Return [x, y] of the center of cell containing provided text 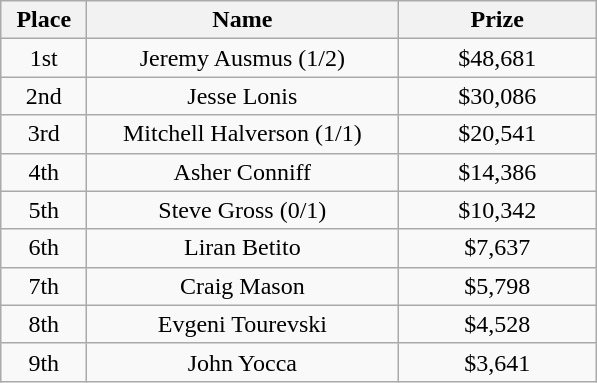
$5,798 [498, 286]
5th [44, 210]
Mitchell Halverson (1/1) [242, 134]
$10,342 [498, 210]
Evgeni Tourevski [242, 324]
$3,641 [498, 362]
Jeremy Ausmus (1/2) [242, 58]
Craig Mason [242, 286]
$48,681 [498, 58]
Liran Betito [242, 248]
John Yocca [242, 362]
Jesse Lonis [242, 96]
2nd [44, 96]
7th [44, 286]
1st [44, 58]
Prize [498, 20]
6th [44, 248]
Steve Gross (0/1) [242, 210]
Name [242, 20]
9th [44, 362]
3rd [44, 134]
$20,541 [498, 134]
Place [44, 20]
8th [44, 324]
Asher Conniff [242, 172]
4th [44, 172]
$14,386 [498, 172]
$4,528 [498, 324]
$30,086 [498, 96]
$7,637 [498, 248]
